For the text-containing cell, return its midpoint in (X, Y) coordinate format. 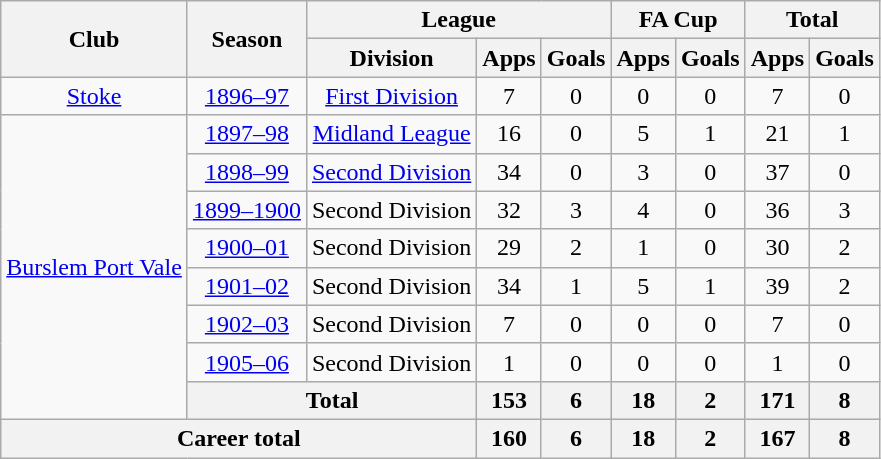
Career total (239, 438)
1899–1900 (246, 210)
Burslem Port Vale (94, 267)
37 (777, 172)
153 (509, 400)
Club (94, 39)
FA Cup (678, 20)
160 (509, 438)
30 (777, 248)
League (458, 20)
167 (777, 438)
Season (246, 39)
1901–02 (246, 286)
1898–99 (246, 172)
16 (509, 134)
1905–06 (246, 362)
171 (777, 400)
1897–98 (246, 134)
1900–01 (246, 248)
39 (777, 286)
29 (509, 248)
First Division (391, 96)
4 (643, 210)
21 (777, 134)
36 (777, 210)
32 (509, 210)
1896–97 (246, 96)
1902–03 (246, 324)
Division (391, 58)
Stoke (94, 96)
Midland League (391, 134)
